Search for the cell housing the specified text and yield its (x, y) center coordinate. 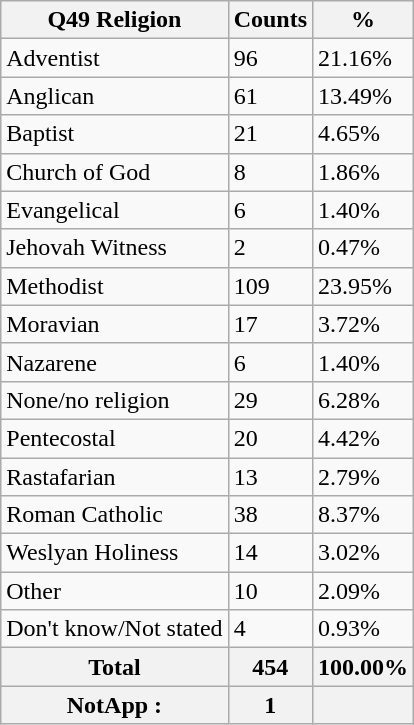
Roman Catholic (114, 515)
Pentecostal (114, 438)
10 (270, 591)
14 (270, 553)
17 (270, 324)
38 (270, 515)
Q49 Religion (114, 20)
4 (270, 629)
20 (270, 438)
Church of God (114, 172)
1 (270, 705)
0.47% (364, 248)
454 (270, 667)
23.95% (364, 286)
4.65% (364, 134)
None/no religion (114, 400)
0.93% (364, 629)
8 (270, 172)
109 (270, 286)
NotApp : (114, 705)
21 (270, 134)
Adventist (114, 58)
Moravian (114, 324)
3.02% (364, 553)
13.49% (364, 96)
Jehovah Witness (114, 248)
21.16% (364, 58)
1.86% (364, 172)
61 (270, 96)
Total (114, 667)
Don't know/Not stated (114, 629)
3.72% (364, 324)
2.09% (364, 591)
4.42% (364, 438)
Methodist (114, 286)
29 (270, 400)
2 (270, 248)
Counts (270, 20)
96 (270, 58)
8.37% (364, 515)
Baptist (114, 134)
Rastafarian (114, 477)
Evangelical (114, 210)
% (364, 20)
Anglican (114, 96)
100.00% (364, 667)
2.79% (364, 477)
Weslyan Holiness (114, 553)
Other (114, 591)
6.28% (364, 400)
13 (270, 477)
Nazarene (114, 362)
